Scan for the cell matching the given text and deliver its [x, y] coordinate at center. 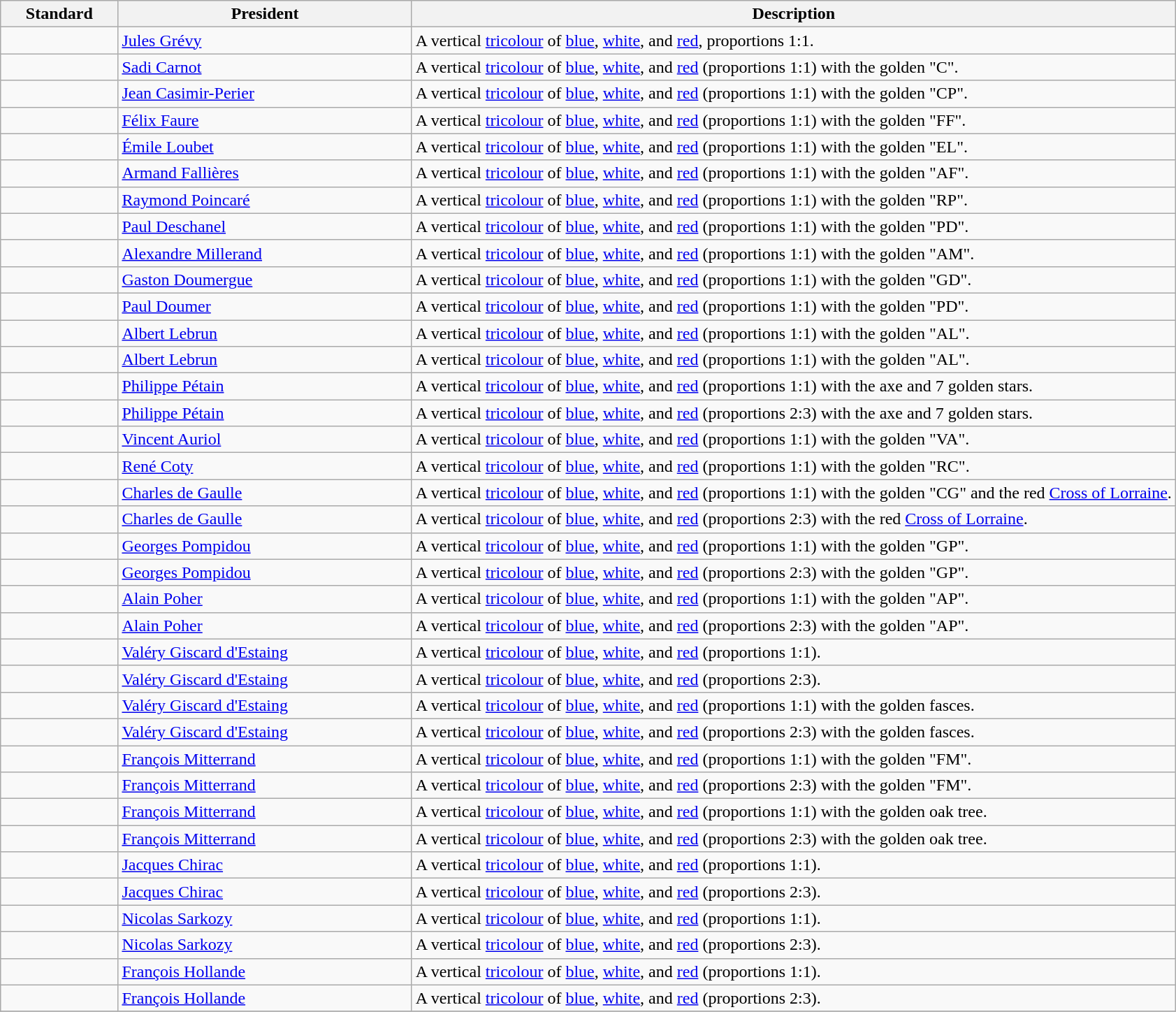
A vertical tricolour of blue, white, and red (proportions 2:3) with the axe and 7 golden stars. [794, 413]
Félix Faure [265, 120]
A vertical tricolour of blue, white, and red (proportions 1:1) with the golden "VA". [794, 440]
Raymond Poincaré [265, 200]
A vertical tricolour of blue, white, and red (proportions 1:1) with the golden "CP". [794, 94]
A vertical tricolour of blue, white, and red (proportions 1:1) with the golden "AP". [794, 599]
Armand Fallières [265, 173]
A vertical tricolour of blue, white, and red (proportions 1:1) with the golden "CG" and the red Cross of Lorraine. [794, 493]
President [265, 14]
A vertical tricolour of blue, white, and red (proportions 2:3) with the golden "AP". [794, 626]
Standard [59, 14]
Émile Loubet [265, 147]
A vertical tricolour of blue, white, and red (proportions 1:1) with the golden "GD". [794, 280]
A vertical tricolour of blue, white, and red (proportions 1:1) with the golden oak tree. [794, 812]
A vertical tricolour of blue, white, and red (proportions 1:1) with the golden "AF". [794, 173]
Alexandre Millerand [265, 253]
A vertical tricolour of blue, white, and red (proportions 2:3) with the golden "GP". [794, 572]
A vertical tricolour of blue, white, and red (proportions 1:1) with the golden "RC". [794, 466]
A vertical tricolour of blue, white, and red, proportions 1:1. [794, 41]
A vertical tricolour of blue, white, and red (proportions 1:1) with the golden "FM". [794, 758]
René Coty [265, 466]
A vertical tricolour of blue, white, and red (proportions 1:1) with the golden "C". [794, 67]
Description [794, 14]
A vertical tricolour of blue, white, and red (proportions 1:1) with the axe and 7 golden stars. [794, 386]
Jean Casimir-Perier [265, 94]
A vertical tricolour of blue, white, and red (proportions 1:1) with the golden "FF". [794, 120]
Vincent Auriol [265, 440]
A vertical tricolour of blue, white, and red (proportions 1:1) with the golden "GP". [794, 546]
Jules Grévy [265, 41]
A vertical tricolour of blue, white, and red (proportions 2:3) with the red Cross of Lorraine. [794, 519]
Paul Doumer [265, 306]
A vertical tricolour of blue, white, and red (proportions 1:1) with the golden fasces. [794, 705]
A vertical tricolour of blue, white, and red (proportions 1:1) with the golden "RP". [794, 200]
A vertical tricolour of blue, white, and red (proportions 2:3) with the golden fasces. [794, 732]
A vertical tricolour of blue, white, and red (proportions 2:3) with the golden oak tree. [794, 839]
A vertical tricolour of blue, white, and red (proportions 2:3) with the golden "FM". [794, 786]
Paul Deschanel [265, 226]
Sadi Carnot [265, 67]
Gaston Doumergue [265, 280]
A vertical tricolour of blue, white, and red (proportions 1:1) with the golden "EL". [794, 147]
A vertical tricolour of blue, white, and red (proportions 1:1) with the golden "AM". [794, 253]
